Determine the [x, y] coordinate at the center of the cell enclosing the given text.  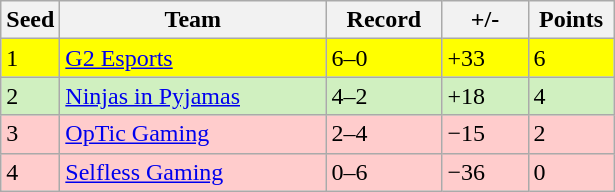
G2 Esports [193, 58]
6–0 [384, 58]
−36 [485, 172]
Ninjas in Pyjamas [193, 96]
Record [384, 20]
+33 [485, 58]
Selfless Gaming [193, 172]
+/- [485, 20]
3 [30, 134]
1 [30, 58]
0 [571, 172]
Team [193, 20]
6 [571, 58]
−15 [485, 134]
Seed [30, 20]
OpTic Gaming [193, 134]
Points [571, 20]
0–6 [384, 172]
+18 [485, 96]
4–2 [384, 96]
2–4 [384, 134]
